Extract the (X, Y) coordinate from the center of the cell holding the provided text.  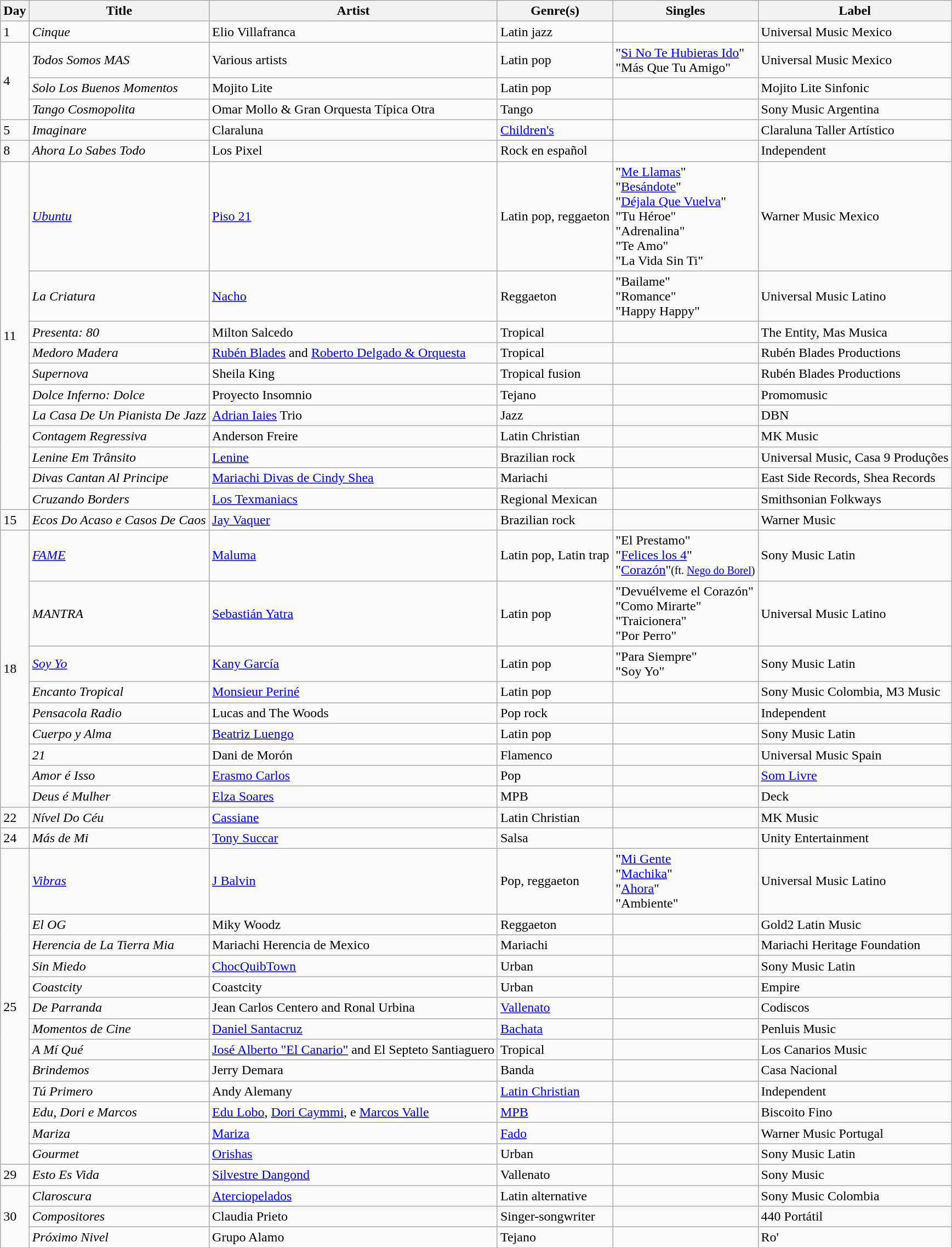
"Mi Gente"Machika""Ahora""Ambiente" (685, 882)
Deck (855, 796)
Dolce Inferno: Dolce (119, 394)
Vibras (119, 882)
Sony Music (855, 1175)
4 (15, 81)
Sony Music Argentina (855, 109)
Deus é Mulher (119, 796)
East Side Records, Shea Records (855, 478)
Kany García (354, 663)
Elza Soares (354, 796)
Compositores (119, 1217)
Mariachi Herencia de Mexico (354, 945)
Claraluna (354, 130)
Edu Lobo, Dori Caymmi, e Marcos Valle (354, 1112)
Orishas (354, 1154)
Singles (685, 11)
Gourmet (119, 1154)
Mariachi Divas de Cindy Shea (354, 478)
29 (15, 1175)
Latin pop, Latin trap (555, 555)
J Balvin (354, 882)
Herencia de La Tierra Mia (119, 945)
Flamenco (555, 755)
Cassiane (354, 818)
Jay Vaquer (354, 520)
Nível Do Céu (119, 818)
Solo Los Buenos Momentos (119, 88)
Fado (555, 1133)
A Mí Qué (119, 1050)
21 (119, 755)
Claroscura (119, 1196)
Latin pop, reggaeton (555, 216)
8 (15, 151)
"Para Siempre""Soy Yo" (685, 663)
15 (15, 520)
Miky Woodz (354, 924)
Supernova (119, 373)
Encanto Tropical (119, 692)
Edu, Dori e Marcos (119, 1112)
Singer-songwriter (555, 1217)
18 (15, 669)
Silvestre Dangond (354, 1175)
Ro' (855, 1238)
Smithsonian Folkways (855, 499)
Ubuntu (119, 216)
De Parranda (119, 1008)
Latin jazz (555, 32)
Contagem Regressiva (119, 436)
Lenine Em Trânsito (119, 457)
Pop rock (555, 713)
Day (15, 11)
Bachata (555, 1029)
Lucas and The Woods (354, 713)
Grupo Alamo (354, 1238)
Banda (555, 1070)
Andy Alemany (354, 1091)
Codiscos (855, 1008)
Ahora Lo Sabes Todo (119, 151)
Los Pixel (354, 151)
Claudia Prieto (354, 1217)
Sony Music Colombia (855, 1196)
Ecos Do Acaso e Casos De Caos (119, 520)
Claraluna Taller Artístico (855, 130)
Proyecto Insomnio (354, 394)
Omar Mollo & Gran Orquesta Típica Otra (354, 109)
Cinque (119, 32)
Mariachi Heritage Foundation (855, 945)
440 Portátil (855, 1217)
Jazz (555, 416)
Children's (555, 130)
Latin alternative (555, 1196)
Regional Mexican (555, 499)
Universal Music Spain (855, 755)
Divas Cantan Al Principe (119, 478)
Beatriz Luengo (354, 734)
Jerry Demara (354, 1070)
ChocQuibTown (354, 966)
Salsa (555, 838)
DBN (855, 416)
Tango (555, 109)
"Si No Te Hubieras Ido""Más Que Tu Amigo" (685, 60)
Penluis Music (855, 1029)
Jean Carlos Centero and Ronal Urbina (354, 1008)
The Entity, Mas Musica (855, 332)
José Alberto "El Canario" and El Septeto Santiaguero (354, 1050)
Lenine (354, 457)
"Bailame""Romance""Happy Happy" (685, 296)
Milton Salcedo (354, 332)
Daniel Santacruz (354, 1029)
22 (15, 818)
Esto Es Vida (119, 1175)
Erasmo Carlos (354, 775)
Sony Music Colombia, M3 Music (855, 692)
Presenta: 80 (119, 332)
Tú Primero (119, 1091)
Anderson Freire (354, 436)
Elio Villafranca (354, 32)
Promomusic (855, 394)
MANTRA (119, 613)
Nacho (354, 296)
Title (119, 11)
Medoro Madera (119, 353)
Monsieur Periné (354, 692)
Sebastián Yatra (354, 613)
La Casa De Un Pianista De Jazz (119, 416)
Momentos de Cine (119, 1029)
Empire (855, 987)
Adrian Iaies Trio (354, 416)
Tony Succar (354, 838)
Cruzando Borders (119, 499)
Mojito Lite Sinfonic (855, 88)
Som Livre (855, 775)
Biscoito Fino (855, 1112)
Los Canarios Music (855, 1050)
Genre(s) (555, 11)
La Criatura (119, 296)
Imaginare (119, 130)
Casa Nacional (855, 1070)
Various artists (354, 60)
Dani de Morón (354, 755)
Warner Music Portugal (855, 1133)
24 (15, 838)
Rubén Blades and Roberto Delgado & Orquesta (354, 353)
1 (15, 32)
Tango Cosmopolita (119, 109)
25 (15, 1007)
Aterciopelados (354, 1196)
Cuerpo y Alma (119, 734)
"Devuélveme el Corazón""Como Mirarte""Traicionera""Por Perro" (685, 613)
Warner Music (855, 520)
Soy Yo (119, 663)
Tropical fusion (555, 373)
Unity Entertainment (855, 838)
Gold2 Latin Music (855, 924)
Sheila King (354, 373)
Universal Music, Casa 9 Produções (855, 457)
Artist (354, 11)
Piso 21 (354, 216)
5 (15, 130)
Más de Mi (119, 838)
FAME (119, 555)
30 (15, 1217)
Warner Music Mexico (855, 216)
Mojito Lite (354, 88)
Todos Somos MAS (119, 60)
El OG (119, 924)
Sin Miedo (119, 966)
"Me Llamas""Besándote""Déjala Que Vuelva""Tu Héroe""Adrenalina""Te Amo""La Vida Sin Ti" (685, 216)
Rock en español (555, 151)
11 (15, 336)
"El Prestamo""Felices los 4""Corazón"(ft. Nego do Borel) (685, 555)
Próximo Nivel (119, 1238)
Pensacola Radio (119, 713)
Label (855, 11)
Maluma (354, 555)
Los Texmaniacs (354, 499)
Pop, reggaeton (555, 882)
Pop (555, 775)
Brindemos (119, 1070)
Amor é Isso (119, 775)
